Find where the given text appears and provide that cell's center as (x, y) coordinate. 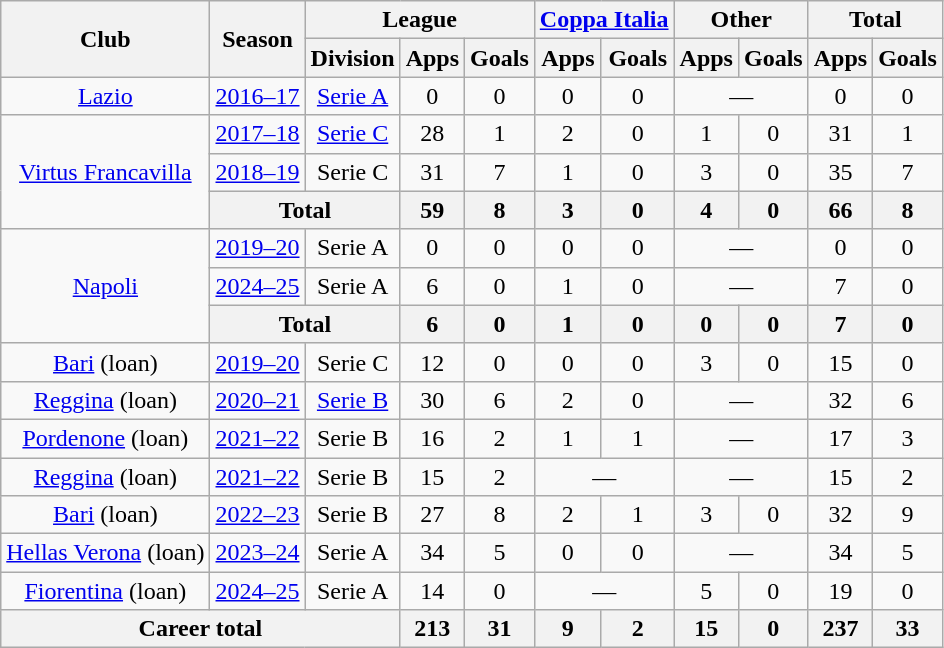
27 (432, 515)
Other (741, 20)
2020–21 (258, 400)
Division (352, 58)
League (420, 20)
2018–19 (258, 172)
19 (840, 591)
28 (432, 134)
Club (106, 39)
33 (908, 629)
2022–23 (258, 515)
Hellas Verona (loan) (106, 553)
14 (432, 591)
Lazio (106, 96)
Pordenone (loan) (106, 438)
Fiorentina (loan) (106, 591)
66 (840, 210)
2017–18 (258, 134)
4 (706, 210)
35 (840, 172)
Napoli (106, 286)
Virtus Francavilla (106, 172)
213 (432, 629)
17 (840, 438)
Season (258, 39)
30 (432, 400)
12 (432, 362)
16 (432, 438)
2016–17 (258, 96)
59 (432, 210)
237 (840, 629)
Career total (200, 629)
Coppa Italia (604, 20)
2023–24 (258, 553)
